Return the [x, y] coordinate for the center point of the cell that contains the specified text.  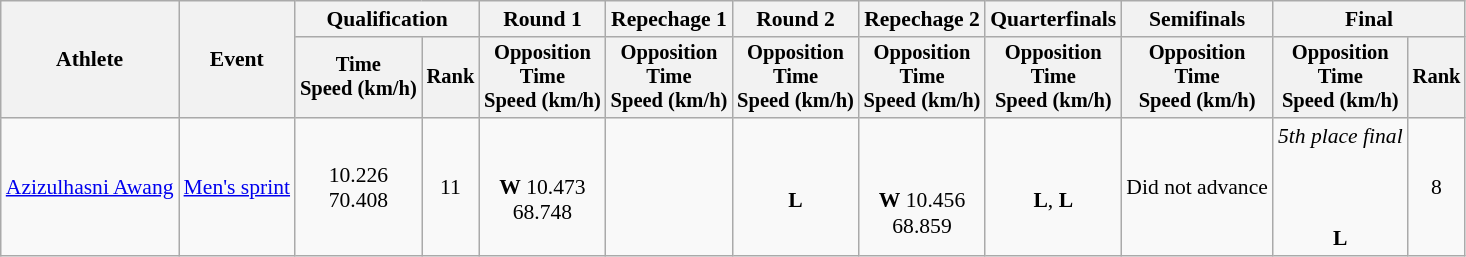
Semifinals [1197, 19]
8 [1437, 187]
W 10.45668.859 [922, 187]
Azizulhasni Awang [90, 187]
Athlete [90, 60]
L [796, 187]
Event [238, 60]
Final [1369, 19]
Round 1 [542, 19]
Repechage 2 [922, 19]
Men's sprint [238, 187]
TimeSpeed (km/h) [358, 78]
5th place final L [1340, 187]
Quarterfinals [1053, 19]
10.22670.408 [358, 187]
11 [451, 187]
W 10.47368.748 [542, 187]
Did not advance [1197, 187]
Qualification [387, 19]
Repechage 1 [670, 19]
Round 2 [796, 19]
L, L [1053, 187]
